Return the (X, Y) coordinate for the center point of the cell that contains the specified text.  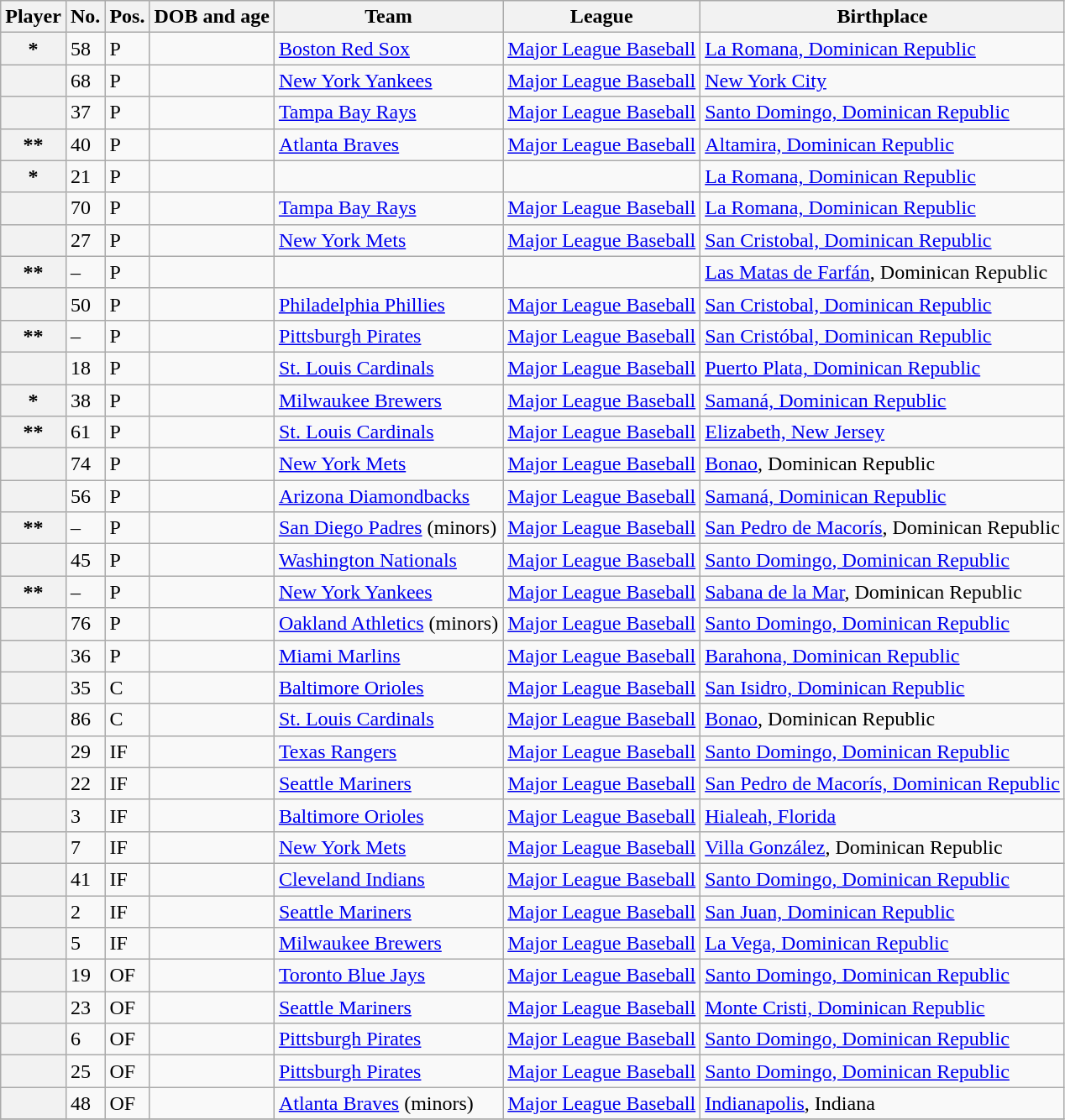
5 (85, 944)
27 (85, 240)
29 (85, 751)
Toronto Blue Jays (388, 976)
Elizabeth, New Jersey (883, 432)
Atlanta Braves (minors) (388, 1103)
45 (85, 560)
Pos. (128, 17)
40 (85, 144)
35 (85, 688)
Atlanta Braves (388, 144)
86 (85, 720)
San Isidro, Dominican Republic (883, 688)
Altamira, Dominican Republic (883, 144)
Player (34, 17)
7 (85, 847)
New York City (883, 81)
2 (85, 911)
La Vega, Dominican Republic (883, 944)
61 (85, 432)
Indianapolis, Indiana (883, 1103)
Las Matas de Farfán, Dominican Republic (883, 272)
25 (85, 1071)
Monte Cristi, Dominican Republic (883, 1007)
Miami Marlins (388, 656)
22 (85, 783)
Boston Red Sox (388, 49)
San Juan, Dominican Republic (883, 911)
Hialeah, Florida (883, 815)
Philadelphia Phillies (388, 304)
San Diego Padres (minors) (388, 528)
Team (388, 17)
56 (85, 496)
41 (85, 879)
Arizona Diamondbacks (388, 496)
Texas Rangers (388, 751)
23 (85, 1007)
36 (85, 656)
21 (85, 176)
No. (85, 17)
74 (85, 464)
Barahona, Dominican Republic (883, 656)
18 (85, 368)
58 (85, 49)
Birthplace (883, 17)
19 (85, 976)
Oakland Athletics (minors) (388, 624)
50 (85, 304)
76 (85, 624)
Villa González, Dominican Republic (883, 847)
DOB and age (212, 17)
38 (85, 400)
Puerto Plata, Dominican Republic (883, 368)
Sabana de la Mar, Dominican Republic (883, 592)
70 (85, 208)
68 (85, 81)
48 (85, 1103)
League (601, 17)
Cleveland Indians (388, 879)
3 (85, 815)
San Cristóbal, Dominican Republic (883, 336)
6 (85, 1039)
37 (85, 113)
Washington Nationals (388, 560)
